Identify which cell holds the provided text, then report its [X, Y] central coordinate. 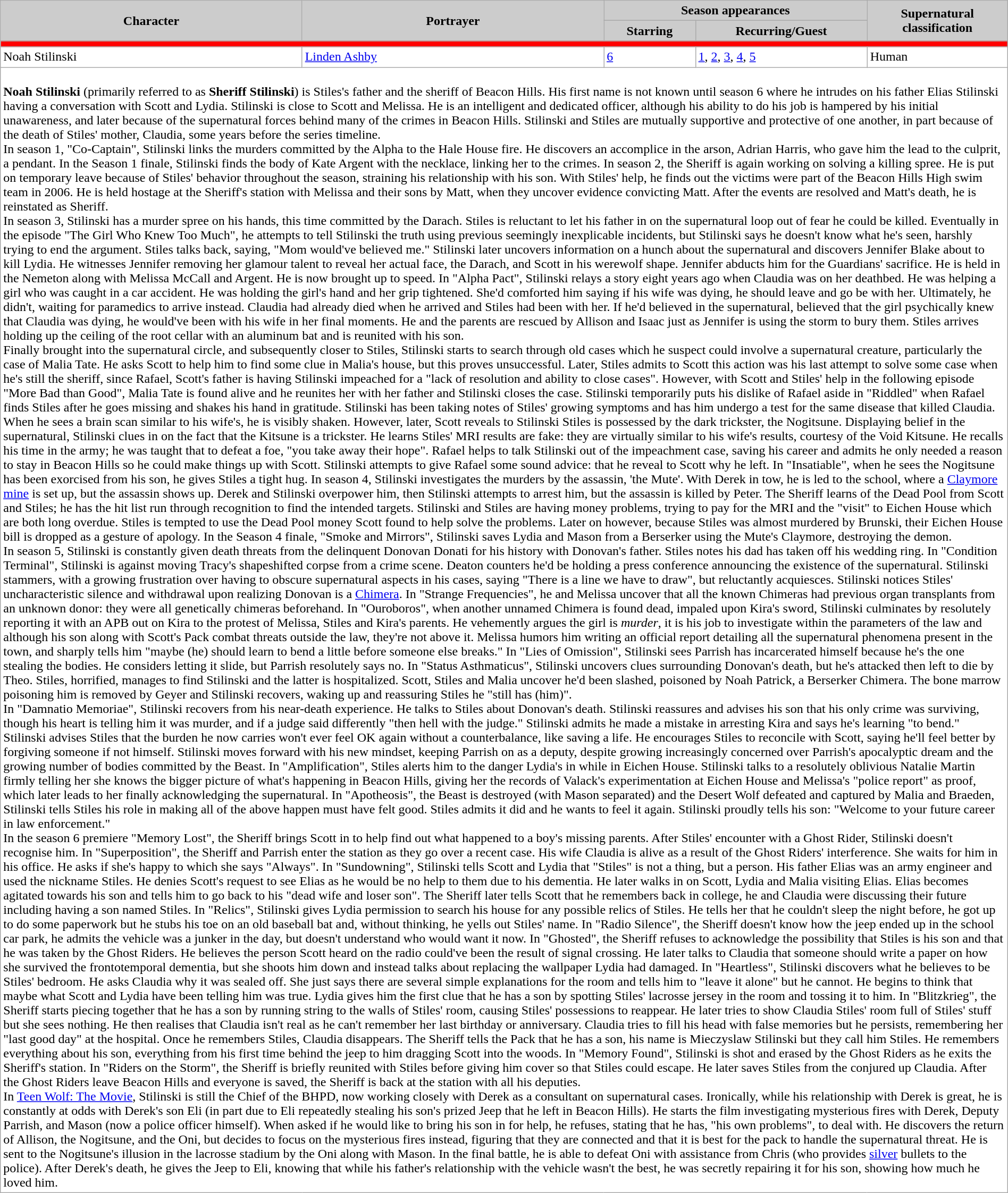
1, 2, 3, 4, 5 [782, 57]
Season appearances [736, 11]
Character [151, 21]
6 [650, 57]
Portrayer [453, 21]
Recurring/Guest [782, 31]
Supernatural classification [937, 21]
Noah Stilinski [151, 57]
Human [937, 57]
Linden Ashby [453, 57]
Starring [650, 31]
